Identify which cell holds the provided text, then report its (x, y) central coordinate. 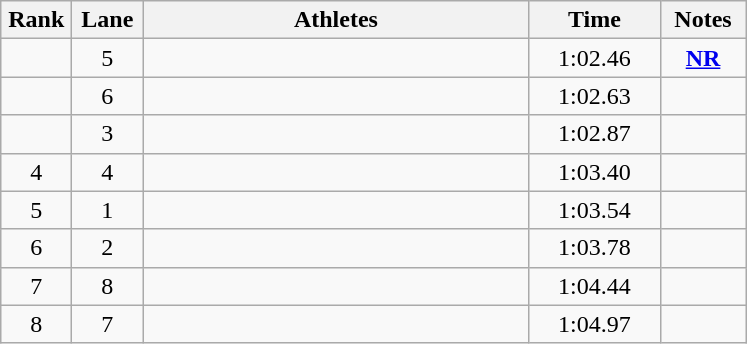
3 (108, 134)
Time (594, 20)
1:02.87 (594, 134)
1 (108, 210)
2 (108, 248)
1:03.78 (594, 248)
1:04.97 (594, 324)
1:02.63 (594, 96)
Notes (703, 20)
1:04.44 (594, 286)
1:03.40 (594, 172)
Athletes (336, 20)
1:02.46 (594, 58)
NR (703, 58)
Lane (108, 20)
Rank (36, 20)
1:03.54 (594, 210)
